Return (X, Y) of the center of cell containing provided text 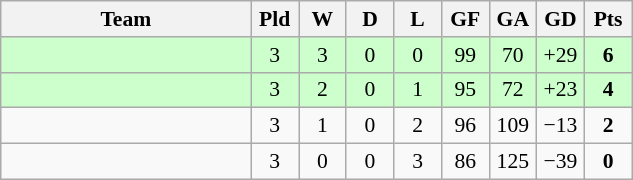
99 (465, 55)
Pts (608, 19)
96 (465, 126)
W (322, 19)
Pld (275, 19)
125 (513, 162)
GA (513, 19)
D (370, 19)
86 (465, 162)
L (418, 19)
6 (608, 55)
−39 (561, 162)
+29 (561, 55)
70 (513, 55)
+23 (561, 90)
95 (465, 90)
−13 (561, 126)
109 (513, 126)
72 (513, 90)
GD (561, 19)
4 (608, 90)
GF (465, 19)
Team (126, 19)
